For the text-containing cell, return its midpoint in (x, y) coordinate format. 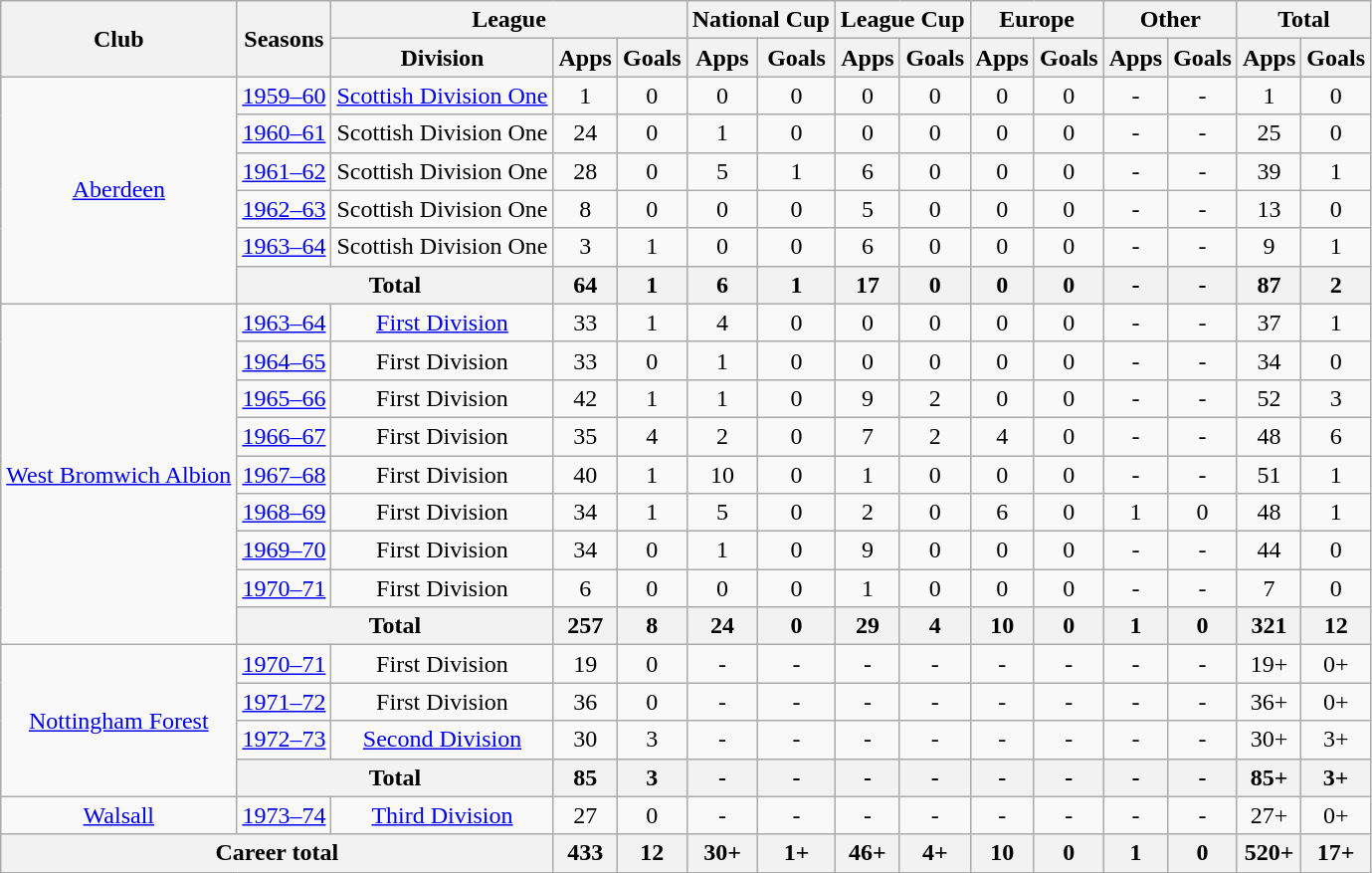
257 (585, 626)
1967–68 (285, 475)
46+ (868, 853)
321 (1269, 626)
1973–74 (285, 815)
National Cup (760, 20)
27 (585, 815)
51 (1269, 475)
13 (1269, 209)
1966–67 (285, 436)
Walsall (119, 815)
19 (585, 664)
1+ (797, 853)
Other (1170, 20)
44 (1269, 550)
520+ (1269, 853)
1962–63 (285, 209)
1969–70 (285, 550)
Division (442, 58)
36 (585, 702)
27+ (1269, 815)
1971–72 (285, 702)
Europe (1037, 20)
Second Division (442, 740)
Nottingham Forest (119, 721)
Club (119, 39)
4+ (935, 853)
1968–69 (285, 513)
36+ (1269, 702)
Seasons (285, 39)
25 (1269, 133)
87 (1269, 285)
1961–62 (285, 171)
1965–66 (285, 398)
1959–60 (285, 96)
League (509, 20)
42 (585, 398)
40 (585, 475)
1964–65 (285, 360)
52 (1269, 398)
30 (585, 740)
35 (585, 436)
Aberdeen (119, 190)
433 (585, 853)
19+ (1269, 664)
64 (585, 285)
1960–61 (285, 133)
17 (868, 285)
37 (1269, 323)
28 (585, 171)
39 (1269, 171)
West Bromwich Albion (119, 474)
85+ (1269, 777)
29 (868, 626)
85 (585, 777)
League Cup (902, 20)
1972–73 (285, 740)
Career total (277, 853)
17+ (1336, 853)
Third Division (442, 815)
